Return (X, Y) of the center of cell containing provided text 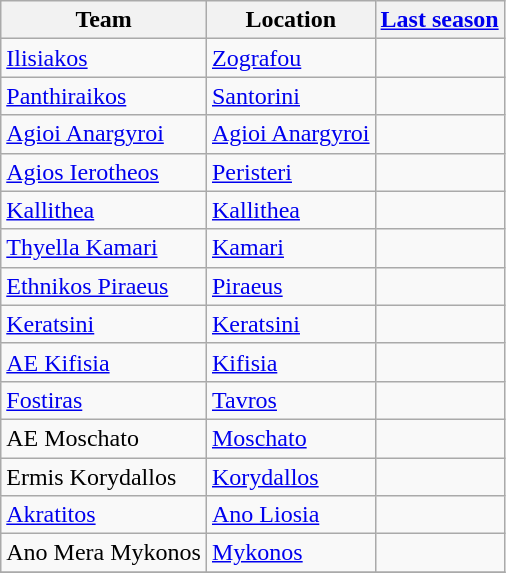
Thyella Kamari (104, 248)
Panthiraikos (104, 96)
Tavros (290, 400)
Team (104, 20)
Korydallos (290, 477)
Location (290, 20)
Ermis Korydallos (104, 477)
Ano Liosia (290, 515)
Zografou (290, 58)
Last season (440, 20)
Fostiras (104, 400)
Piraeus (290, 286)
Santorini (290, 96)
Akratitos (104, 515)
Peristeri (290, 172)
Mykonos (290, 553)
Agios Ierotheos (104, 172)
Kifisia (290, 362)
Ilisiakos (104, 58)
Moschato (290, 438)
Kamari (290, 248)
Ethnikos Piraeus (104, 286)
AE Moschato (104, 438)
Ano Mera Mykonos (104, 553)
AE Kifisia (104, 362)
